Extract the (X, Y) coordinate from the center of the cell holding the provided text.  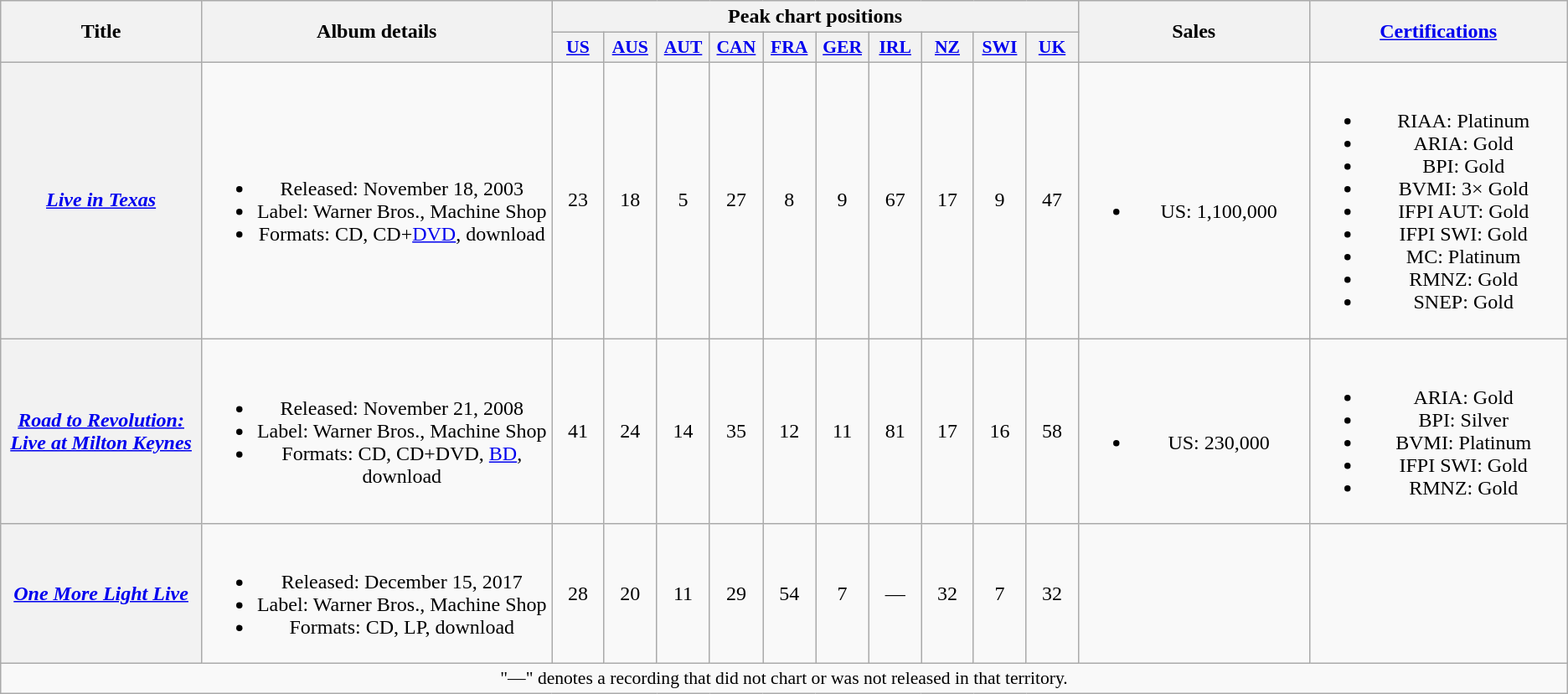
ARIA: GoldBPI: SilverBVMI: PlatinumIFPI SWI: GoldRMNZ: Gold (1438, 431)
5 (683, 199)
Certifications (1438, 32)
20 (630, 593)
NZ (947, 48)
54 (789, 593)
47 (1052, 199)
28 (578, 593)
US: 1,100,000 (1194, 199)
27 (735, 199)
Sales (1194, 32)
81 (895, 431)
12 (789, 431)
18 (630, 199)
CAN (735, 48)
Peak chart positions (815, 17)
8 (789, 199)
FRA (789, 48)
Road to Revolution:Live at Milton Keynes (101, 431)
— (895, 593)
41 (578, 431)
GER (843, 48)
UK (1052, 48)
Released: November 21, 2008Label: Warner Bros., Machine ShopFormats: CD, CD+DVD, BD, download (377, 431)
35 (735, 431)
AUT (683, 48)
US: 230,000 (1194, 431)
16 (1000, 431)
SWI (1000, 48)
14 (683, 431)
Released: December 15, 2017Label: Warner Bros., Machine ShopFormats: CD, LP, download (377, 593)
AUS (630, 48)
IRL (895, 48)
Live in Texas (101, 199)
67 (895, 199)
58 (1052, 431)
US (578, 48)
"—" denotes a recording that did not chart or was not released in that territory. (784, 679)
24 (630, 431)
Album details (377, 32)
29 (735, 593)
Title (101, 32)
23 (578, 199)
Released: November 18, 2003Label: Warner Bros., Machine ShopFormats: CD, CD+DVD, download (377, 199)
One More Light Live (101, 593)
RIAA: PlatinumARIA: GoldBPI: GoldBVMI: 3× GoldIFPI AUT: GoldIFPI SWI: GoldMC: PlatinumRMNZ: GoldSNEP: Gold (1438, 199)
